From the cell containing the given text, extract its center point as [X, Y] coordinate. 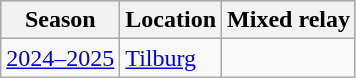
2024–2025 [60, 58]
Tilburg [171, 58]
Season [60, 20]
Mixed relay [289, 20]
Location [171, 20]
